Locate the cell with the specified text and output its [x, y] center coordinate. 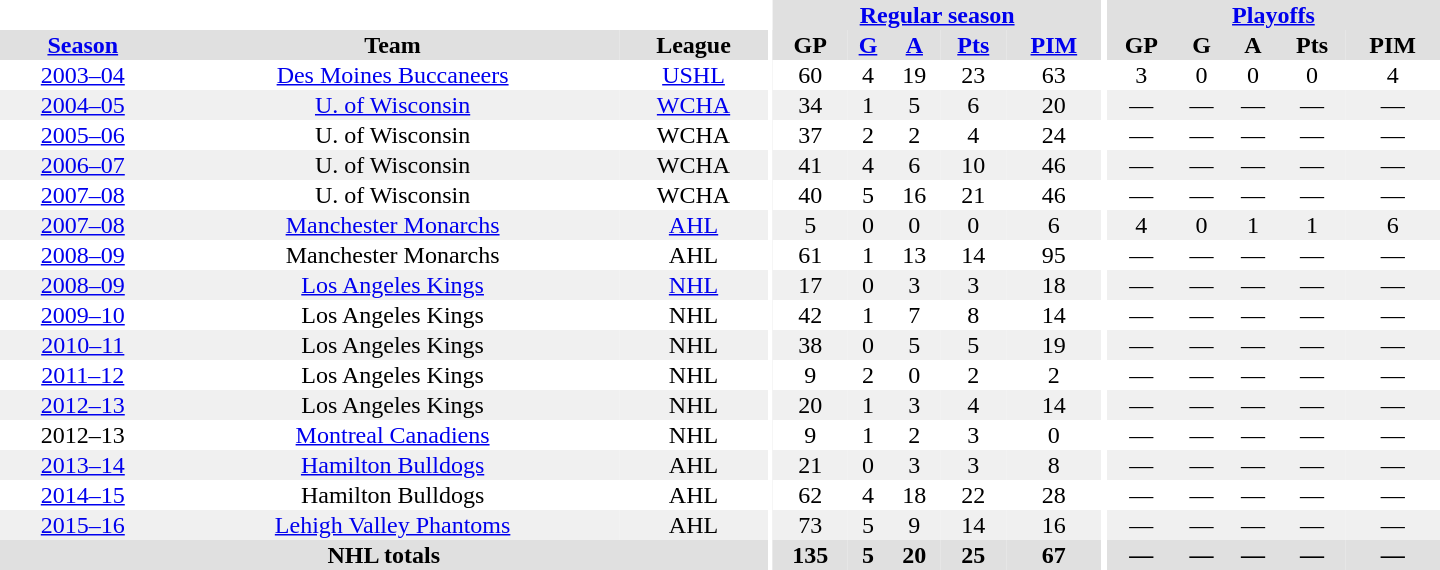
2006–07 [83, 165]
73 [810, 525]
2004–05 [83, 105]
7 [914, 315]
28 [1054, 495]
67 [1054, 555]
60 [810, 75]
135 [810, 555]
2005–06 [83, 135]
Montreal Canadiens [393, 435]
40 [810, 195]
2003–04 [83, 75]
63 [1054, 75]
2009–10 [83, 315]
38 [810, 345]
2011–12 [83, 375]
37 [810, 135]
NHL totals [384, 555]
23 [974, 75]
34 [810, 105]
2015–16 [83, 525]
17 [810, 285]
Playoffs [1274, 15]
24 [1054, 135]
2010–11 [83, 345]
Season [83, 45]
2013–14 [83, 465]
13 [914, 255]
10 [974, 165]
22 [974, 495]
41 [810, 165]
95 [1054, 255]
25 [974, 555]
League [694, 45]
USHL [694, 75]
61 [810, 255]
2014–15 [83, 495]
Team [393, 45]
42 [810, 315]
Regular season [937, 15]
62 [810, 495]
Des Moines Buccaneers [393, 75]
Lehigh Valley Phantoms [393, 525]
